Detect which cell encompasses the target text, then output its [X, Y] center coordinate. 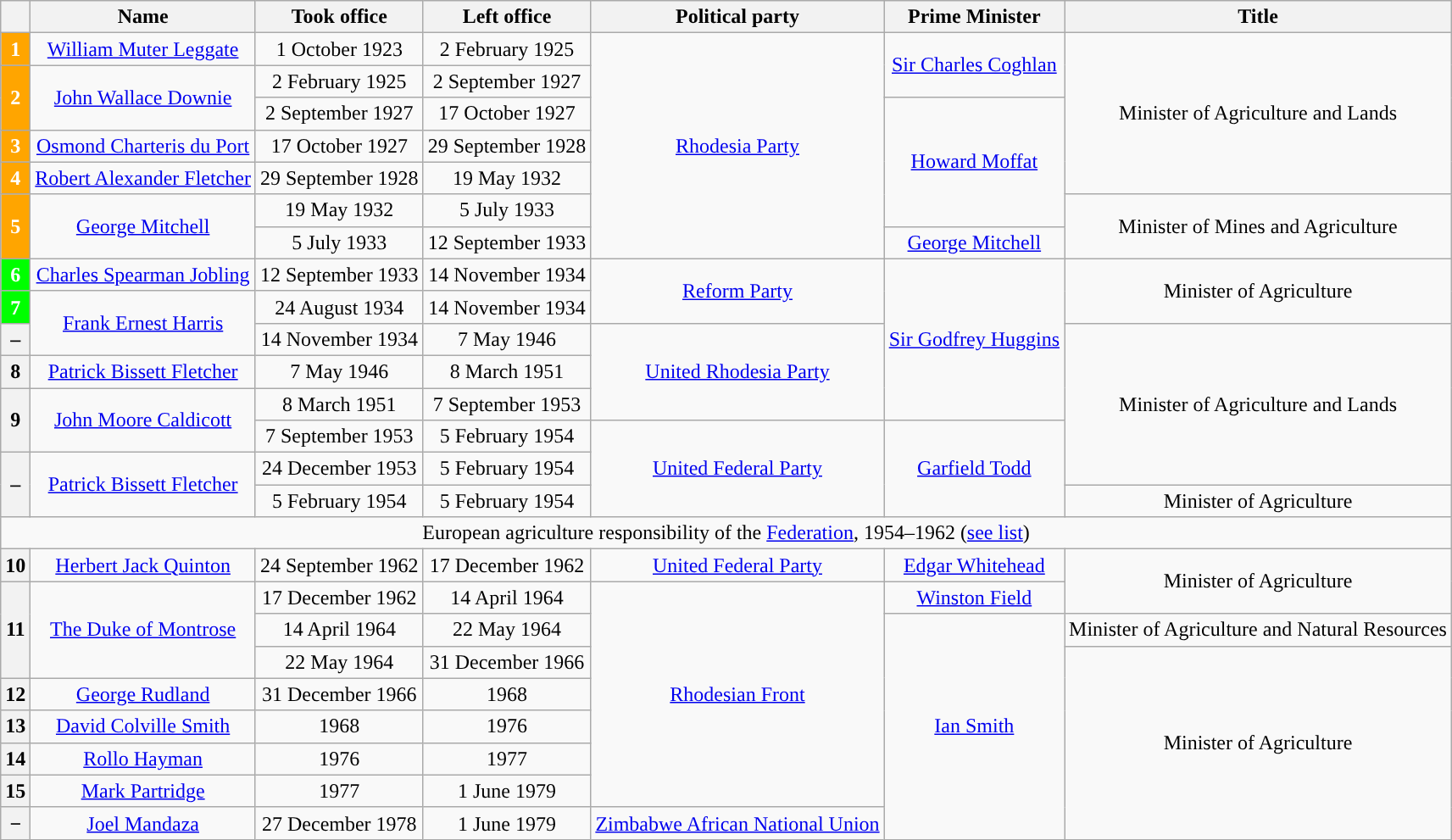
United Rhodesia Party [737, 371]
14 [15, 759]
6 [15, 275]
Minister of Mines and Agriculture [1258, 226]
Howard Moffat [974, 162]
Robert Alexander Fletcher [143, 178]
13 [15, 726]
1 [15, 49]
Joel Mandaza [143, 823]
Political party [737, 17]
Mark Partridge [143, 791]
1 October 1923 [339, 49]
8 [15, 371]
7 [15, 307]
Rollo Hayman [143, 759]
Winston Field [974, 598]
The Duke of Montrose [143, 630]
Minister of Agriculture and Natural Resources [1258, 630]
Took office [339, 17]
Rhodesian Front [737, 694]
24 August 1934 [339, 307]
2 [15, 97]
Garfield Todd [974, 469]
Sir Charles Coghlan [974, 65]
Zimbabwe African National Union [737, 823]
24 December 1953 [339, 469]
William Muter Leggate [143, 49]
24 September 1962 [339, 565]
3 [15, 146]
John Wallace Downie [143, 97]
5 [15, 226]
Herbert Jack Quinton [143, 565]
9 [15, 420]
Rhodesia Party [737, 146]
Frank Ernest Harris [143, 323]
− [15, 823]
European agriculture responsibility of the Federation, 1954–1962 (see list) [726, 533]
John Moore Caldicott [143, 420]
Sir Godfrey Huggins [974, 339]
10 [15, 565]
4 [15, 178]
Edgar Whitehead [974, 565]
Ian Smith [974, 726]
11 [15, 630]
Charles Spearman Jobling [143, 275]
George Rudland [143, 694]
12 [15, 694]
Osmond Charteris du Port [143, 146]
Title [1258, 17]
Left office [507, 17]
Prime Minister [974, 17]
Reform Party [737, 291]
David Colville Smith [143, 726]
15 [15, 791]
Name [143, 17]
27 December 1978 [339, 823]
